Return the (x, y) coordinate for the center point of the cell that contains the specified text.  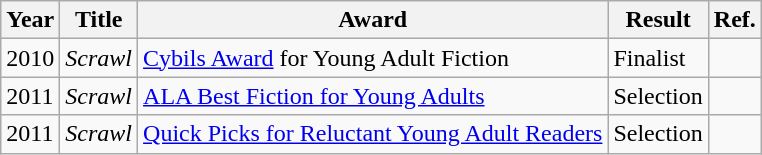
ALA Best Fiction for Young Adults (373, 96)
Year (30, 20)
Ref. (734, 20)
Finalist (658, 58)
Result (658, 20)
Quick Picks for Reluctant Young Adult Readers (373, 134)
2010 (30, 58)
Cybils Award for Young Adult Fiction (373, 58)
Award (373, 20)
Title (99, 20)
